Extract the [X, Y] coordinate from the center of the cell holding the provided text.  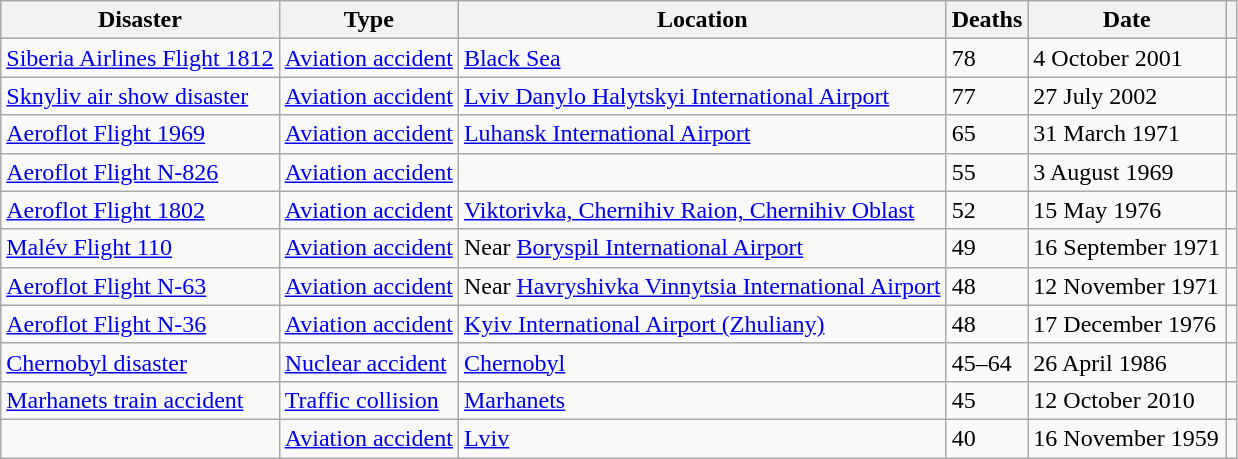
40 [987, 438]
Aeroflot Flight N-826 [140, 172]
Lviv Danylo Halytskyi International Airport [702, 96]
Chernobyl [702, 362]
Type [368, 20]
Nuclear accident [368, 362]
49 [987, 248]
77 [987, 96]
Near Boryspil International Airport [702, 248]
Disaster [140, 20]
Near Havryshivka Vinnytsia International Airport [702, 286]
78 [987, 58]
Aeroflot Flight 1802 [140, 210]
Deaths [987, 20]
Aeroflot Flight 1969 [140, 134]
16 November 1959 [1127, 438]
17 December 1976 [1127, 324]
Marhanets train accident [140, 400]
12 November 1971 [1127, 286]
16 September 1971 [1127, 248]
Marhanets [702, 400]
Sknyliv air show disaster [140, 96]
Date [1127, 20]
Aeroflot Flight N-63 [140, 286]
31 March 1971 [1127, 134]
Malév Flight 110 [140, 248]
Siberia Airlines Flight 1812 [140, 58]
65 [987, 134]
Luhansk International Airport [702, 134]
26 April 1986 [1127, 362]
Lviv [702, 438]
55 [987, 172]
3 August 1969 [1127, 172]
Viktorivka, Chernihiv Raion, Chernihiv Oblast [702, 210]
Chernobyl disaster [140, 362]
12 October 2010 [1127, 400]
52 [987, 210]
15 May 1976 [1127, 210]
Aeroflot Flight N-36 [140, 324]
Location [702, 20]
Black Sea [702, 58]
45–64 [987, 362]
4 October 2001 [1127, 58]
Kyiv International Airport (Zhuliany) [702, 324]
27 July 2002 [1127, 96]
45 [987, 400]
Traffic collision [368, 400]
